Scan for the cell matching the given text and deliver its (x, y) coordinate at center. 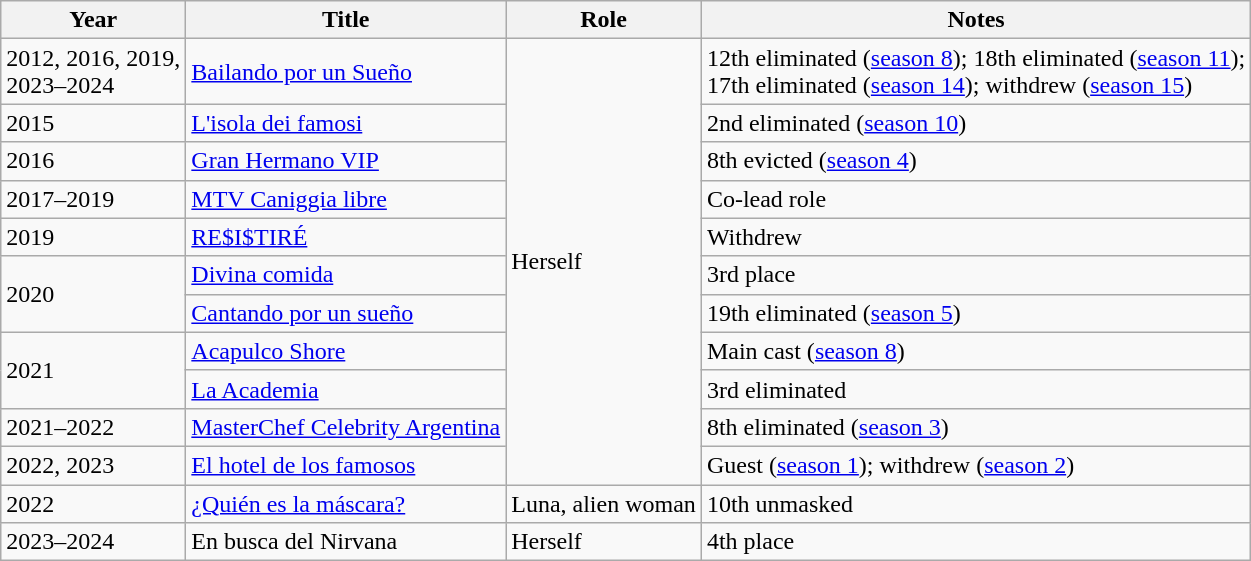
2012, 2016, 2019, 2023–2024 (94, 72)
2015 (94, 123)
Title (346, 20)
Luna, alien woman (604, 503)
2022 (94, 503)
8th evicted (season 4) (976, 161)
10th unmasked (976, 503)
2nd eliminated (season 10) (976, 123)
4th place (976, 542)
El hotel de los famosos (346, 465)
19th eliminated (season 5) (976, 313)
MasterChef Celebrity Argentina (346, 427)
3rd eliminated (976, 389)
En busca del Nirvana (346, 542)
Bailando por un Sueño (346, 72)
2023–2024 (94, 542)
Co-lead role (976, 199)
2021 (94, 370)
RE$I$TIRÉ (346, 237)
2020 (94, 294)
Withdrew (976, 237)
8th eliminated (season 3) (976, 427)
Main cast (season 8) (976, 351)
L'isola dei famosi (346, 123)
Acapulco Shore (346, 351)
Divina comida (346, 275)
2022, 2023 (94, 465)
Cantando por un sueño (346, 313)
Year (94, 20)
Guest (season 1); withdrew (season 2) (976, 465)
Gran Hermano VIP (346, 161)
2019 (94, 237)
Role (604, 20)
La Academia (346, 389)
2021–2022 (94, 427)
2016 (94, 161)
Notes (976, 20)
3rd place (976, 275)
MTV Caniggia libre (346, 199)
¿Quién es la máscara? (346, 503)
2017–2019 (94, 199)
12th eliminated (season 8); 18th eliminated (season 11); 17th eliminated (season 14); withdrew (season 15) (976, 72)
